Search for the cell housing the specified text and yield its (x, y) center coordinate. 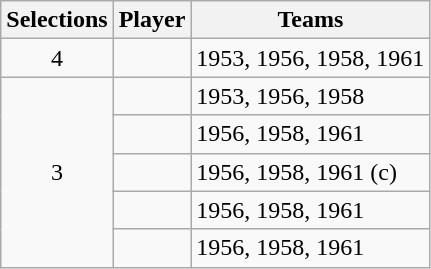
3 (57, 172)
1953, 1956, 1958, 1961 (310, 58)
Selections (57, 20)
1953, 1956, 1958 (310, 96)
4 (57, 58)
Teams (310, 20)
Player (152, 20)
1956, 1958, 1961 (c) (310, 172)
